Return (X, Y) of the center of cell containing provided text 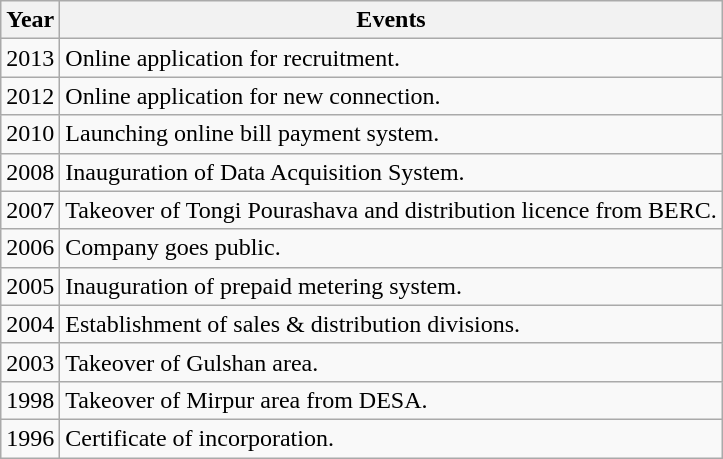
2013 (30, 58)
Online application for new connection. (391, 96)
2006 (30, 248)
Takeover of Gulshan area. (391, 362)
Takeover of Tongi Pourashava and distribution licence from BERC. (391, 210)
1998 (30, 400)
Certificate of incorporation. (391, 438)
Inauguration of prepaid metering system. (391, 286)
Online application for recruitment. (391, 58)
Events (391, 20)
2008 (30, 172)
Year (30, 20)
Inauguration of Data Acquisition System. (391, 172)
2010 (30, 134)
Launching online bill payment system. (391, 134)
Takeover of Mirpur area from DESA. (391, 400)
Establishment of sales & distribution divisions. (391, 324)
2005 (30, 286)
2004 (30, 324)
2007 (30, 210)
1996 (30, 438)
2012 (30, 96)
Company goes public. (391, 248)
2003 (30, 362)
